Capture the cell that displays the provided text and extract its (X, Y) central coordinate. 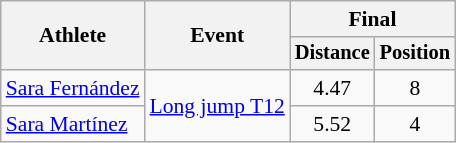
Athlete (73, 36)
Event (218, 36)
Distance (332, 54)
Long jump T12 (218, 106)
5.52 (332, 124)
Sara Martínez (73, 124)
Final (372, 19)
4.47 (332, 88)
Position (415, 54)
4 (415, 124)
Sara Fernández (73, 88)
8 (415, 88)
